Output the [x, y] coordinate of the center of the cell containing the given text.  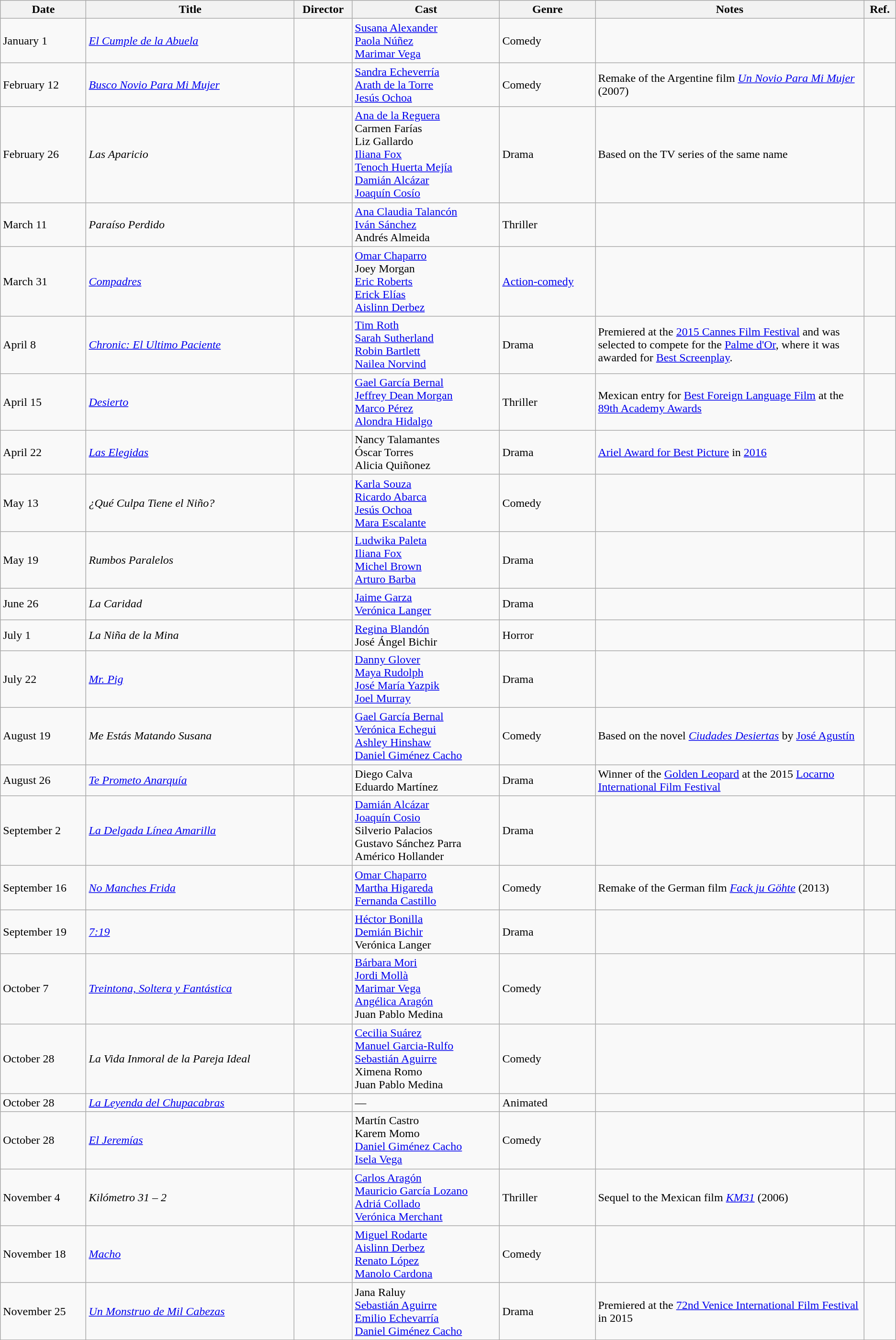
Action-comedy [548, 281]
June 26 [43, 604]
November 18 [43, 1254]
Premiered at the 72nd Venice International Film Festival in 2015 [729, 1311]
La Caridad [190, 604]
Diego CalvaEduardo Martínez [426, 780]
Notes [729, 10]
La Leyenda del Chupacabras [190, 1103]
February 26 [43, 155]
February 12 [43, 85]
Remake of the German film Fack ju Göhte (2013) [729, 888]
Omar ChaparroMartha HigaredaFernanda Castillo [426, 888]
Horror [548, 635]
Animated [548, 1103]
Damián AlcázarJoaquín CosioSilverio PalaciosGustavo Sánchez ParraAmérico Hollander [426, 831]
Gael García BernalJeffrey Dean MorganMarco PérezAlondra Hidalgo [426, 402]
September 2 [43, 831]
Kilómetro 31 – 2 [190, 1197]
Danny GloverMaya RudolphJosé María YazpikJoel Murray [426, 680]
Compadres [190, 281]
Me Estás Matando Susana [190, 736]
Based on the novel Ciudades Desiertas by José Agustín [729, 736]
Sandra EcheverríaArath de la TorreJesús Ochoa [426, 85]
April 8 [43, 345]
July 1 [43, 635]
Te Prometo Anarquía [190, 780]
Title [190, 10]
Ref. [880, 10]
Mr. Pig [190, 680]
Winner of the Golden Leopard at the 2015 Locarno International Film Festival [729, 780]
Paraíso Perdido [190, 224]
November 4 [43, 1197]
Ludwika PaletaIliana FoxMichel BrownArturo Barba [426, 560]
La Vida Inmoral de la Pareja Ideal [190, 1059]
Remake of the Argentine film Un Novio Para Mi Mujer (2007) [729, 85]
Busco Novio Para Mi Mujer [190, 85]
7:19 [190, 932]
— [426, 1103]
Date [43, 10]
March 11 [43, 224]
Cecilia SuárezManuel Garcia-RulfoSebastián AguirreXimena RomoJuan Pablo Medina [426, 1059]
Nancy TalamantesÓscar TorresAlicia Quiñonez [426, 452]
Cast [426, 10]
La Niña de la Mina [190, 635]
Gael García BernalVerónica EcheguiAshley HinshawDaniel Giménez Cacho [426, 736]
Treintona, Soltera y Fantástica [190, 989]
No Manches Frida [190, 888]
Regina BlandónJosé Ángel Bichir [426, 635]
November 25 [43, 1311]
Susana AlexanderPaola NúñezMarimar Vega [426, 41]
Ana Claudia TalancónIván SánchezAndrés Almeida [426, 224]
April 22 [43, 452]
Director [324, 10]
Karla SouzaRicardo AbarcaJesús OchoaMara Escalante [426, 502]
Jaime GarzaVerónica Langer [426, 604]
Jana RaluySebastián AguirreEmilio EchevarríaDaniel Giménez Cacho [426, 1311]
May 13 [43, 502]
Based on the TV series of the same name [729, 155]
Carlos AragónMauricio García LozanoAdriá ColladoVerónica Merchant [426, 1197]
October 7 [43, 989]
Miguel RodarteAislinn DerbezRenato LópezManolo Cardona [426, 1254]
September 19 [43, 932]
August 26 [43, 780]
August 19 [43, 736]
March 31 [43, 281]
Un Monstruo de Mil Cabezas [190, 1311]
Martín CastroKarem MomoDaniel Giménez CachoIsela Vega [426, 1140]
July 22 [43, 680]
El Cumple de la Abuela [190, 41]
Genre [548, 10]
Chronic: El Ultimo Paciente [190, 345]
Mexican entry for Best Foreign Language Film at the 89th Academy Awards [729, 402]
Las Aparicio [190, 155]
¿Qué Culpa Tiene el Niño? [190, 502]
September 16 [43, 888]
Bárbara MoriJordi MollàMarimar VegaAngélica AragónJuan Pablo Medina [426, 989]
Sequel to the Mexican film KM31 (2006) [729, 1197]
Tim RothSarah SutherlandRobin BartlettNailea Norvind [426, 345]
Ana de la RegueraCarmen FaríasLiz GallardoIliana FoxTenoch Huerta MejíaDamián AlcázarJoaquín Cosío [426, 155]
La Delgada Línea Amarilla [190, 831]
Omar ChaparroJoey MorganEric RobertsErick ElíasAislinn Derbez [426, 281]
Ariel Award for Best Picture in 2016 [729, 452]
Premiered at the 2015 Cannes Film Festival and was selected to compete for the Palme d'Or, where it was awarded for Best Screenplay. [729, 345]
January 1 [43, 41]
Héctor BonillaDemián BichirVerónica Langer [426, 932]
April 15 [43, 402]
Rumbos Paralelos [190, 560]
Macho [190, 1254]
Desierto [190, 402]
May 19 [43, 560]
Las Elegidas [190, 452]
El Jeremías [190, 1140]
